Pinpoint the cell where the given text exists, returning its [x, y] midpoint coordinate. 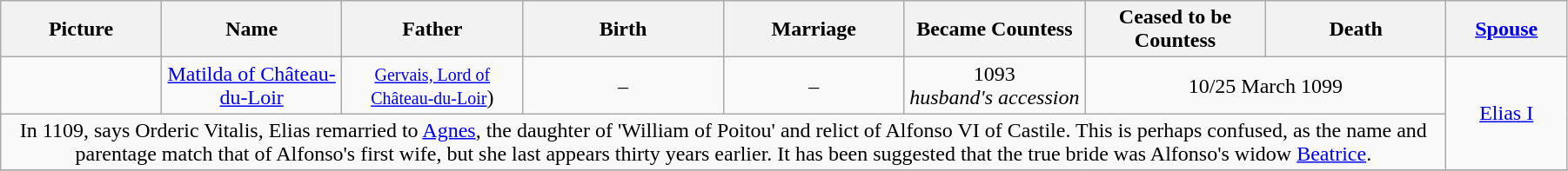
Father [432, 30]
Matilda of Château-du-Loir [251, 85]
Spouse [1506, 30]
Elias I [1506, 114]
Gervais, Lord of Château-du-Loir) [432, 85]
Became Countess [995, 30]
Name [251, 30]
1093husband's accession [995, 85]
Death [1356, 30]
Picture [82, 30]
10/25 March 1099 [1265, 85]
Birth [623, 30]
Marriage [814, 30]
Ceased to be Countess [1176, 30]
